Pinpoint the cell where the given text exists, returning its (x, y) midpoint coordinate. 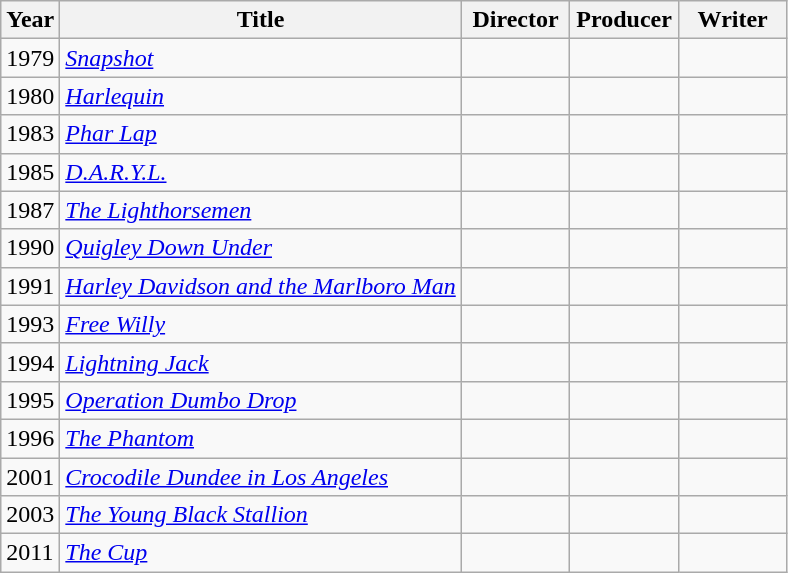
Operation Dumbo Drop (260, 400)
Snapshot (260, 58)
Phar Lap (260, 134)
Writer (732, 20)
1980 (30, 96)
1983 (30, 134)
Director (516, 20)
2011 (30, 553)
1991 (30, 286)
Quigley Down Under (260, 248)
2003 (30, 515)
Title (260, 20)
2001 (30, 477)
1987 (30, 210)
D.A.R.Y.L. (260, 172)
Year (30, 20)
1979 (30, 58)
The Young Black Stallion (260, 515)
Producer (624, 20)
The Cup (260, 553)
Free Willy (260, 324)
Lightning Jack (260, 362)
The Phantom (260, 438)
Crocodile Dundee in Los Angeles (260, 477)
1990 (30, 248)
1996 (30, 438)
1995 (30, 400)
Harley Davidson and the Marlboro Man (260, 286)
1985 (30, 172)
1993 (30, 324)
Harlequin (260, 96)
The Lighthorsemen (260, 210)
1994 (30, 362)
